Find where the given text appears and provide that cell's center as (x, y) coordinate. 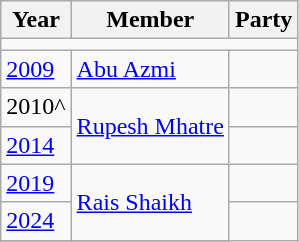
Member (150, 20)
Party (263, 20)
2024 (36, 221)
2009 (36, 69)
Rais Shaikh (150, 202)
2019 (36, 183)
Year (36, 20)
2014 (36, 145)
Rupesh Mhatre (150, 126)
Abu Azmi (150, 69)
2010^ (36, 107)
